Detect which cell encompasses the target text, then output its [X, Y] center coordinate. 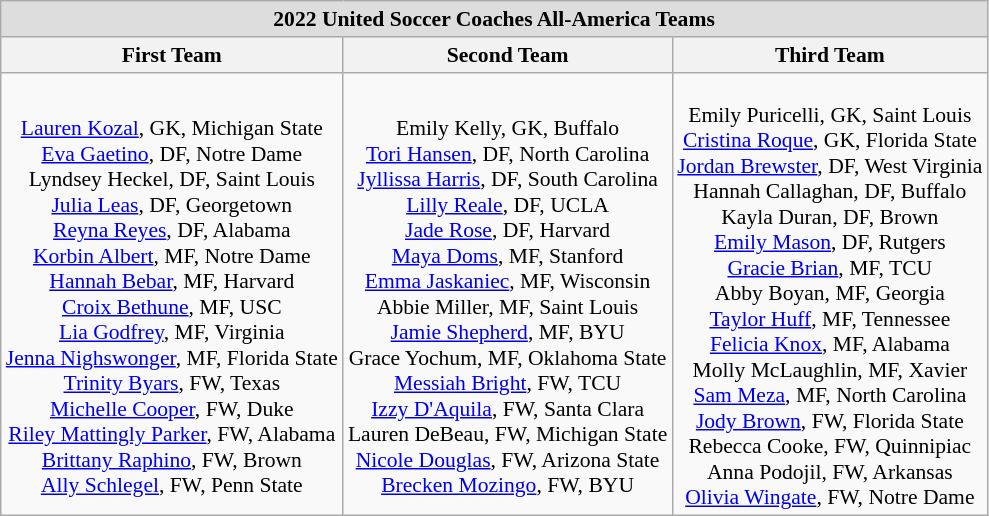
Third Team [830, 55]
Second Team [508, 55]
2022 United Soccer Coaches All-America Teams [494, 19]
First Team [172, 55]
